From the cell containing the given text, extract its center point as (x, y) coordinate. 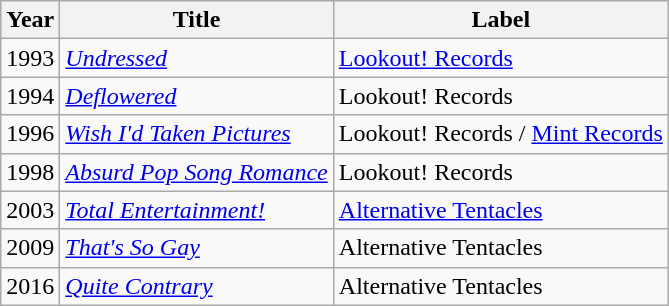
2003 (30, 210)
Wish I'd Taken Pictures (196, 134)
2016 (30, 286)
Deflowered (196, 96)
Quite Contrary (196, 286)
Title (196, 20)
Label (500, 20)
2009 (30, 248)
1998 (30, 172)
1996 (30, 134)
1993 (30, 58)
1994 (30, 96)
That's So Gay (196, 248)
Absurd Pop Song Romance (196, 172)
Year (30, 20)
Lookout! Records / Mint Records (500, 134)
Undressed (196, 58)
Total Entertainment! (196, 210)
